For the text-containing cell, return its midpoint in (x, y) coordinate format. 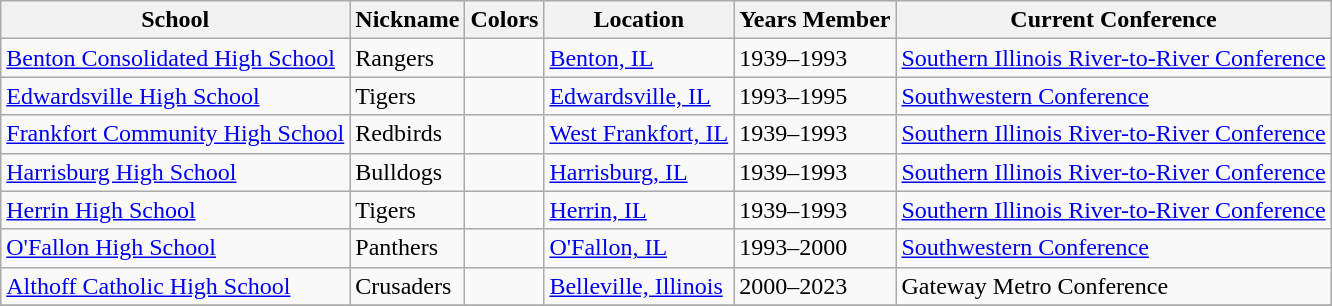
Colors (504, 20)
Years Member (815, 20)
School (176, 20)
Harrisburg, IL (639, 172)
Current Conference (1114, 20)
O'Fallon High School (176, 248)
Harrisburg High School (176, 172)
Redbirds (408, 134)
Belleville, Illinois (639, 286)
Frankfort Community High School (176, 134)
1993–1995 (815, 96)
Gateway Metro Conference (1114, 286)
Bulldogs (408, 172)
Nickname (408, 20)
O'Fallon, IL (639, 248)
Benton, IL (639, 58)
Rangers (408, 58)
1993–2000 (815, 248)
Crusaders (408, 286)
Herrin High School (176, 210)
Panthers (408, 248)
Edwardsville High School (176, 96)
West Frankfort, IL (639, 134)
Herrin, IL (639, 210)
2000–2023 (815, 286)
Benton Consolidated High School (176, 58)
Edwardsville, IL (639, 96)
Althoff Catholic High School (176, 286)
Location (639, 20)
